Pinpoint the cell where the given text exists, returning its [X, Y] midpoint coordinate. 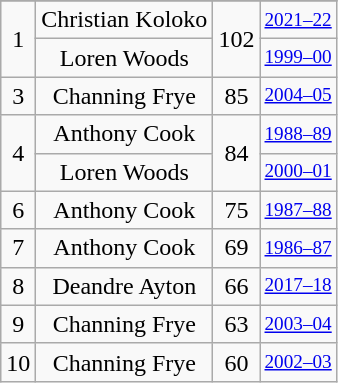
1988–89 [298, 134]
63 [236, 324]
102 [236, 39]
1999–00 [298, 58]
7 [18, 248]
1987–88 [298, 210]
2002–03 [298, 362]
4 [18, 153]
85 [236, 96]
84 [236, 153]
2004–05 [298, 96]
75 [236, 210]
3 [18, 96]
6 [18, 210]
60 [236, 362]
2021–22 [298, 20]
2003–04 [298, 324]
1986–87 [298, 248]
2000–01 [298, 172]
69 [236, 248]
2017–18 [298, 286]
Deandre Ayton [124, 286]
Christian Koloko [124, 20]
10 [18, 362]
1 [18, 39]
66 [236, 286]
9 [18, 324]
8 [18, 286]
